Extract the (X, Y) coordinate from the center of the cell holding the provided text.  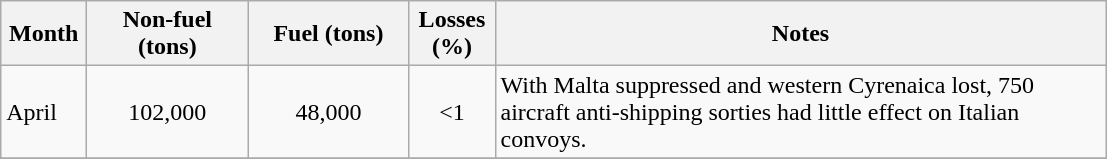
Notes (800, 34)
April (44, 112)
With Malta suppressed and western Cyrenaica lost, 750 aircraft anti-shipping sorties had little effect on Italian convoys. (800, 112)
Month (44, 34)
Fuel (tons) (328, 34)
48,000 (328, 112)
Losses (%) (452, 34)
Non-fuel (tons) (168, 34)
<1 (452, 112)
102,000 (168, 112)
